Return (x, y) of the center of cell containing provided text 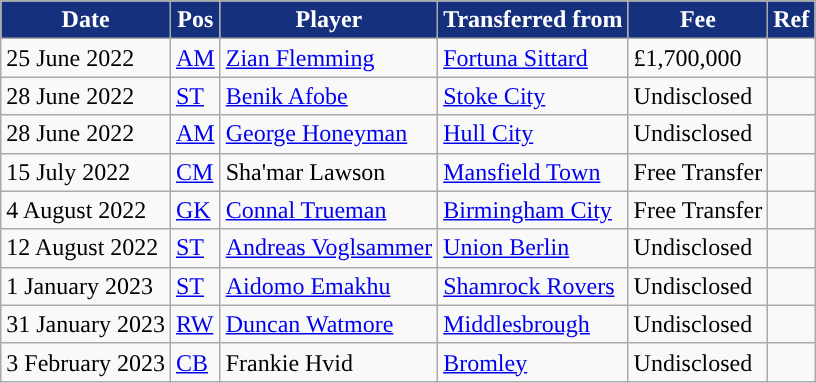
Bromley (533, 362)
Union Berlin (533, 248)
Hull City (533, 134)
Duncan Watmore (328, 324)
George Honeyman (328, 134)
12 August 2022 (86, 248)
3 February 2023 (86, 362)
Andreas Voglsammer (328, 248)
Sha'mar Lawson (328, 172)
Transferred from (533, 20)
Zian Flemming (328, 58)
Benik Afobe (328, 96)
Mansfield Town (533, 172)
25 June 2022 (86, 58)
CB (195, 362)
Player (328, 20)
4 August 2022 (86, 210)
31 January 2023 (86, 324)
RW (195, 324)
GK (195, 210)
Stoke City (533, 96)
Fee (698, 20)
Pos (195, 20)
Ref (792, 20)
Fortuna Sittard (533, 58)
Connal Trueman (328, 210)
CM (195, 172)
Birmingham City (533, 210)
Middlesbrough (533, 324)
£1,700,000 (698, 58)
Frankie Hvid (328, 362)
1 January 2023 (86, 286)
Date (86, 20)
Shamrock Rovers (533, 286)
15 July 2022 (86, 172)
Aidomo Emakhu (328, 286)
